Capture the cell that displays the provided text and extract its [X, Y] central coordinate. 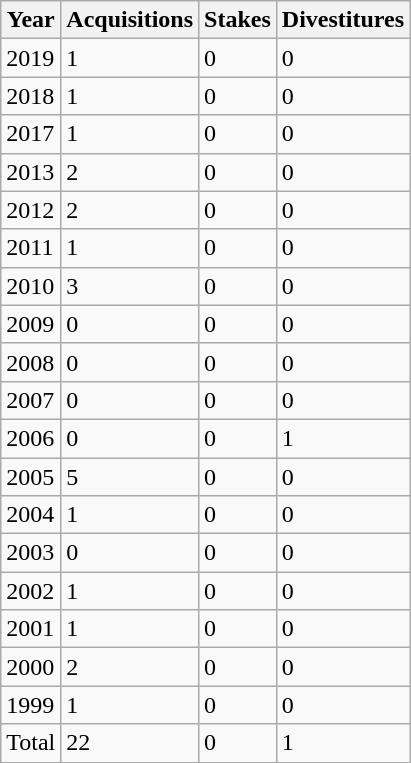
5 [130, 477]
22 [130, 743]
Total [31, 743]
Divestitures [342, 20]
Stakes [238, 20]
2006 [31, 438]
2009 [31, 324]
2013 [31, 172]
2001 [31, 629]
2010 [31, 286]
Acquisitions [130, 20]
3 [130, 286]
2007 [31, 400]
2011 [31, 248]
2003 [31, 553]
1999 [31, 705]
Year [31, 20]
2005 [31, 477]
2008 [31, 362]
2012 [31, 210]
2002 [31, 591]
2018 [31, 96]
2017 [31, 134]
2004 [31, 515]
2019 [31, 58]
2000 [31, 667]
